Search for the cell housing the specified text and yield its (x, y) center coordinate. 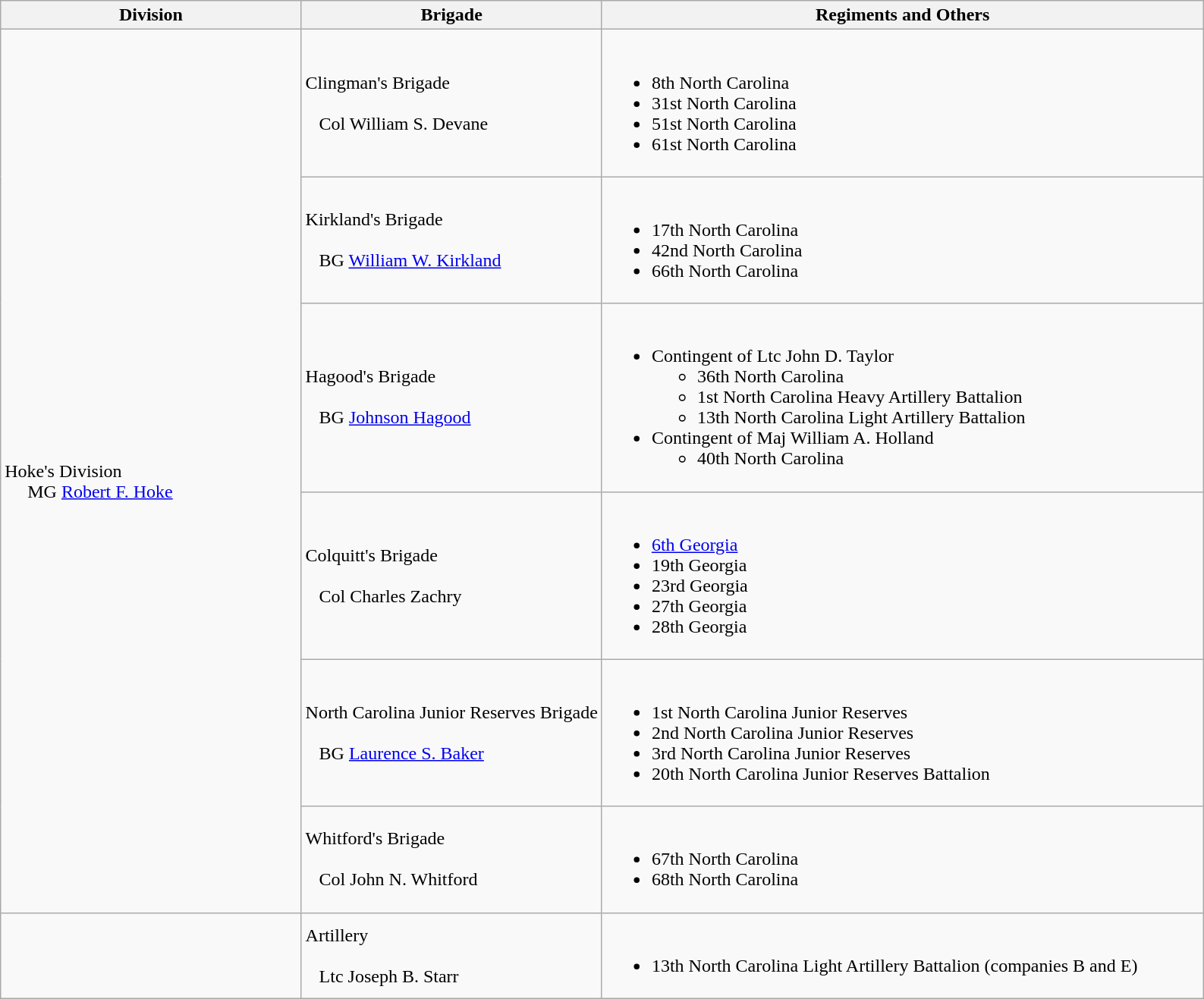
6th Georgia19th Georgia23rd Georgia27th Georgia28th Georgia (903, 575)
Brigade (451, 15)
North Carolina Junior Reserves Brigade BG Laurence S. Baker (451, 733)
67th North Carolina68th North Carolina (903, 859)
Division (151, 15)
Whitford's Brigade Col John N. Whitford (451, 859)
17th North Carolina42nd North Carolina66th North Carolina (903, 240)
1st North Carolina Junior Reserves2nd North Carolina Junior Reserves3rd North Carolina Junior Reserves20th North Carolina Junior Reserves Battalion (903, 733)
Hagood's Brigade BG Johnson Hagood (451, 397)
Colquitt's Brigade Col Charles Zachry (451, 575)
Clingman's Brigade Col William S. Devane (451, 103)
13th North Carolina Light Artillery Battalion (companies B and E) (903, 956)
8th North Carolina31st North Carolina51st North Carolina61st North Carolina (903, 103)
Artillery Ltc Joseph B. Starr (451, 956)
Regiments and Others (903, 15)
Kirkland's Brigade BG William W. Kirkland (451, 240)
Hoke's Division MG Robert F. Hoke (151, 471)
